Detect which cell encompasses the target text, then output its [X, Y] center coordinate. 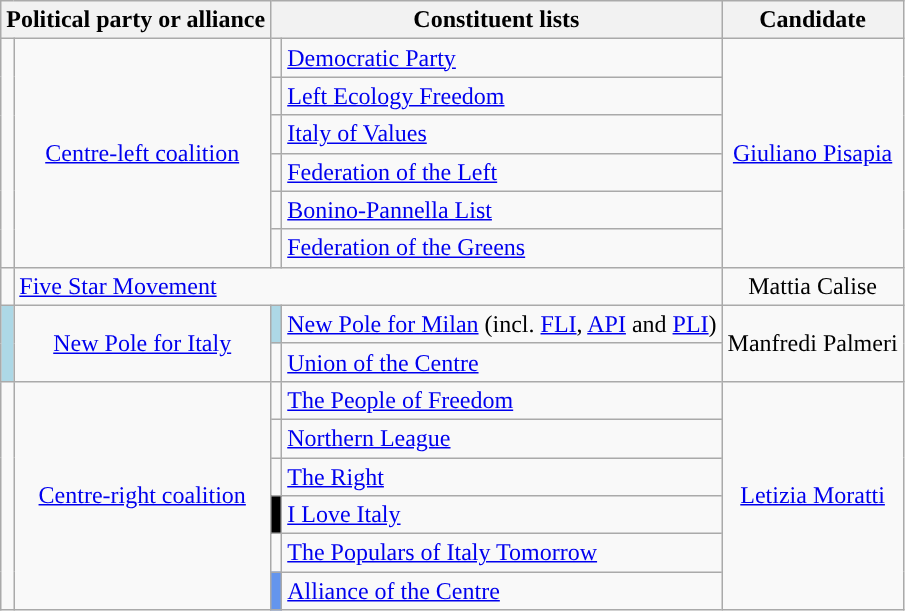
Centre-left coalition [142, 153]
Italy of Values [502, 134]
I Love Italy [502, 515]
Centre-right coalition [142, 495]
The Right [502, 477]
Five Star Movement [368, 286]
Left Ecology Freedom [502, 96]
Manfredi Palmeri [812, 343]
Union of the Centre [502, 362]
New Pole for Milan (incl. FLI, API and PLI) [502, 324]
Bonino-Pannella List [502, 210]
Candidate [812, 20]
The Populars of Italy Tomorrow [502, 553]
Letizia Moratti [812, 495]
Giuliano Pisapia [812, 153]
Democratic Party [502, 58]
Constituent lists [496, 20]
Political party or alliance [136, 20]
The People of Freedom [502, 400]
Mattia Calise [812, 286]
New Pole for Italy [142, 343]
Federation of the Left [502, 172]
Federation of the Greens [502, 248]
Northern League [502, 438]
Alliance of the Centre [502, 591]
